Provide the [x, y] coordinate of the cell's center where the given text is located.  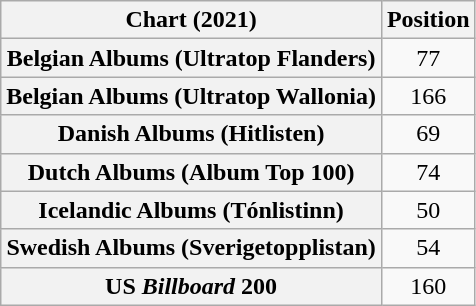
Belgian Albums (Ultratop Wallonia) [192, 96]
69 [428, 134]
54 [428, 248]
Dutch Albums (Album Top 100) [192, 172]
74 [428, 172]
Icelandic Albums (Tónlistinn) [192, 210]
50 [428, 210]
Belgian Albums (Ultratop Flanders) [192, 58]
160 [428, 286]
Chart (2021) [192, 20]
77 [428, 58]
Swedish Albums (Sverigetopplistan) [192, 248]
Position [428, 20]
166 [428, 96]
US Billboard 200 [192, 286]
Danish Albums (Hitlisten) [192, 134]
